From the cell containing the given text, extract its center point as [x, y] coordinate. 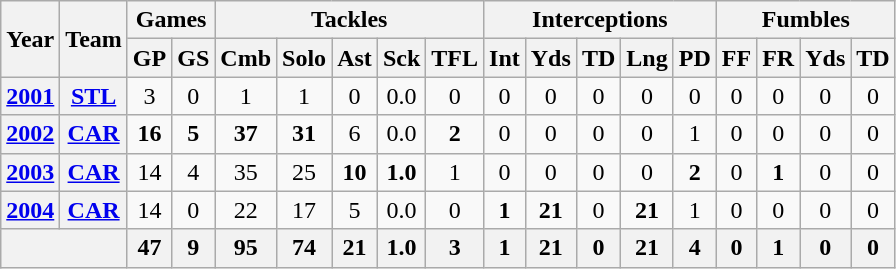
74 [304, 248]
6 [355, 134]
Year [30, 39]
2002 [30, 134]
Sck [401, 58]
Tackles [350, 20]
FR [778, 58]
FF [736, 58]
GS [194, 58]
10 [355, 172]
25 [304, 172]
47 [149, 248]
Team [94, 39]
TFL [455, 58]
GP [149, 58]
Solo [304, 58]
37 [246, 134]
Lng [647, 58]
16 [149, 134]
Fumbles [806, 20]
35 [246, 172]
17 [304, 210]
Cmb [246, 58]
2003 [30, 172]
PD [694, 58]
STL [94, 96]
Int [505, 58]
Interceptions [600, 20]
2004 [30, 210]
Ast [355, 58]
9 [194, 248]
22 [246, 210]
95 [246, 248]
2001 [30, 96]
Games [170, 20]
31 [304, 134]
